Capture the cell that displays the provided text and extract its [X, Y] central coordinate. 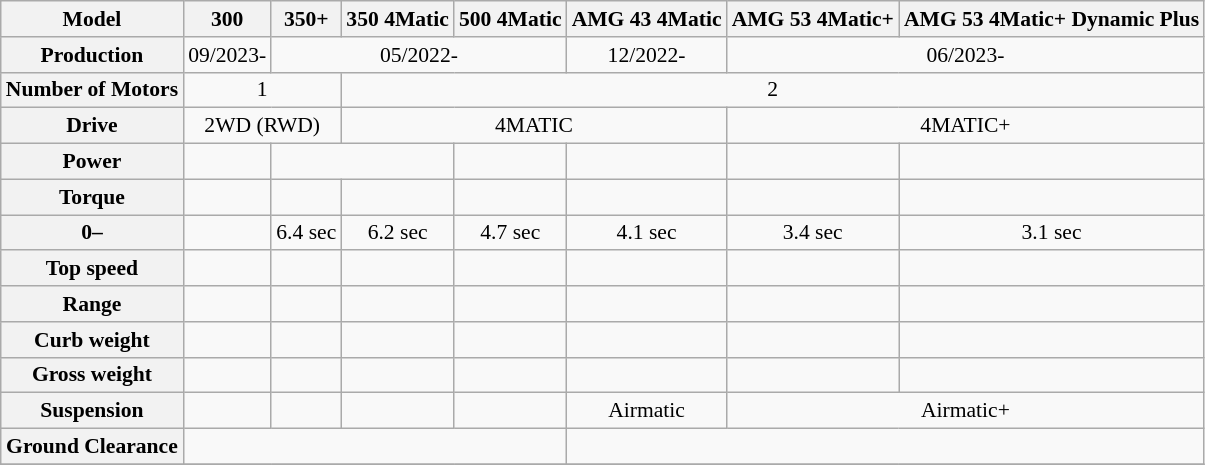
4.1 sec [647, 233]
AMG 53 4Matic+ Dynamic Plus [1052, 19]
AMG 53 4Matic+ [813, 19]
AMG 43 4Matic [647, 19]
300 [227, 19]
4.7 sec [510, 233]
6.2 sec [398, 233]
Number of Motors [92, 90]
0– [92, 233]
Gross weight [92, 375]
3.1 sec [1052, 233]
6.4 sec [306, 233]
Airmatic+ [966, 411]
Curb weight [92, 340]
4MATIC [534, 126]
350 4Matic [398, 19]
2WD (RWD) [262, 126]
4MATIC+ [966, 126]
12/2022- [647, 55]
Top speed [92, 269]
Power [92, 162]
Model [92, 19]
Airmatic [647, 411]
09/2023- [227, 55]
3.4 sec [813, 233]
Range [92, 304]
06/2023- [966, 55]
2 [772, 90]
1 [262, 90]
Ground Clearance [92, 447]
Drive [92, 126]
05/2022- [418, 55]
Suspension [92, 411]
Torque [92, 197]
500 4Matic [510, 19]
Production [92, 55]
350+ [306, 19]
